Return the [x, y] coordinate for the center point of the cell that contains the specified text.  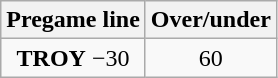
Pregame line [74, 20]
60 [210, 58]
Over/under [210, 20]
TROY −30 [74, 58]
